Scan for the cell matching the given text and deliver its [x, y] coordinate at center. 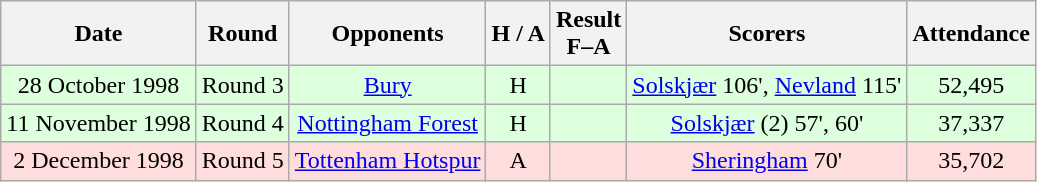
Bury [388, 85]
52,495 [971, 85]
Round [242, 34]
Solskjær 106', Nevland 115' [767, 85]
H / A [518, 34]
2 December 1998 [98, 161]
37,337 [971, 123]
Scorers [767, 34]
Attendance [971, 34]
35,702 [971, 161]
28 October 1998 [98, 85]
Round 3 [242, 85]
Tottenham Hotspur [388, 161]
11 November 1998 [98, 123]
Solskjær (2) 57', 60' [767, 123]
Date [98, 34]
Nottingham Forest [388, 123]
Sheringham 70' [767, 161]
Opponents [388, 34]
ResultF–A [588, 34]
A [518, 161]
Round 5 [242, 161]
Round 4 [242, 123]
